Capture the cell that displays the provided text and extract its [X, Y] central coordinate. 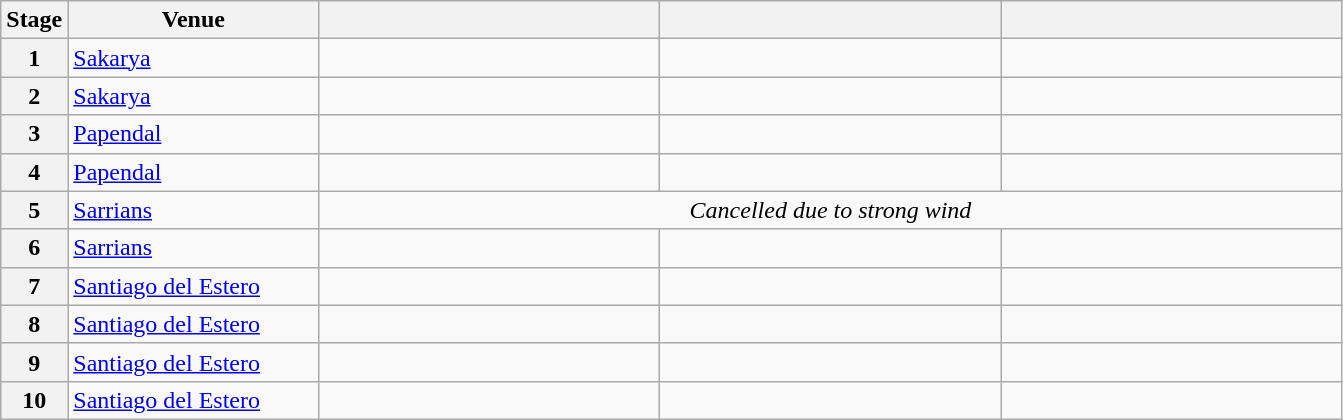
Venue [194, 20]
5 [34, 210]
4 [34, 172]
6 [34, 248]
10 [34, 400]
Cancelled due to strong wind [830, 210]
3 [34, 134]
9 [34, 362]
Stage [34, 20]
2 [34, 96]
8 [34, 324]
1 [34, 58]
7 [34, 286]
